Pinpoint the cell where the given text exists, returning its [x, y] midpoint coordinate. 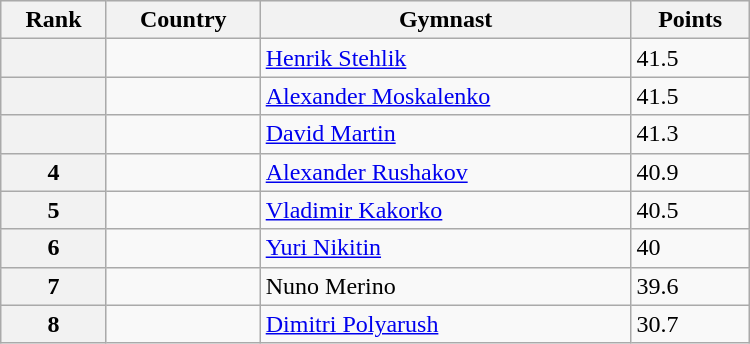
40 [690, 248]
Country [183, 20]
6 [54, 248]
40.5 [690, 210]
Alexander Moskalenko [446, 96]
Alexander Rushakov [446, 172]
Henrik Stehlik [446, 58]
7 [54, 286]
Nuno Merino [446, 286]
Gymnast [446, 20]
Rank [54, 20]
41.3 [690, 134]
5 [54, 210]
40.9 [690, 172]
30.7 [690, 324]
4 [54, 172]
Yuri Nikitin [446, 248]
Points [690, 20]
39.6 [690, 286]
Vladimir Kakorko [446, 210]
David Martin [446, 134]
8 [54, 324]
Dimitri Polyarush [446, 324]
